Find where the given text appears and provide that cell's center as [X, Y] coordinate. 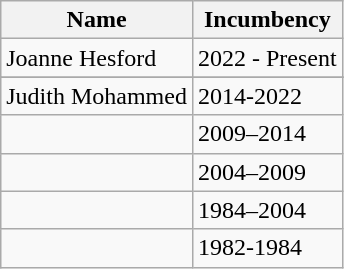
2004–2009 [267, 172]
2014-2022 [267, 96]
1984–2004 [267, 210]
Joanne Hesford [97, 58]
Incumbency [267, 20]
2022 - Present [267, 58]
1982-1984 [267, 248]
2009–2014 [267, 134]
Name [97, 20]
Judith Mohammed [97, 96]
